Search for the cell housing the specified text and yield its (X, Y) center coordinate. 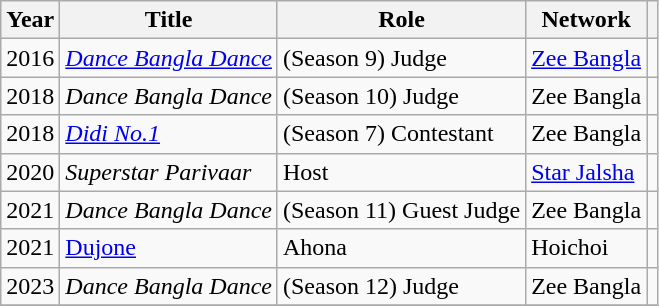
Ahona (401, 248)
Host (401, 172)
Role (401, 20)
(Season 11) Guest Judge (401, 210)
Didi No.1 (169, 134)
(Season 10) Judge (401, 96)
Hoichoi (586, 248)
(Season 9) Judge (401, 58)
(Season 12) Judge (401, 286)
Star Jalsha (586, 172)
Network (586, 20)
Year (30, 20)
Superstar Parivaar (169, 172)
Dujone (169, 248)
2023 (30, 286)
2020 (30, 172)
2016 (30, 58)
(Season 7) Contestant (401, 134)
Title (169, 20)
